Detect which cell encompasses the target text, then output its [x, y] center coordinate. 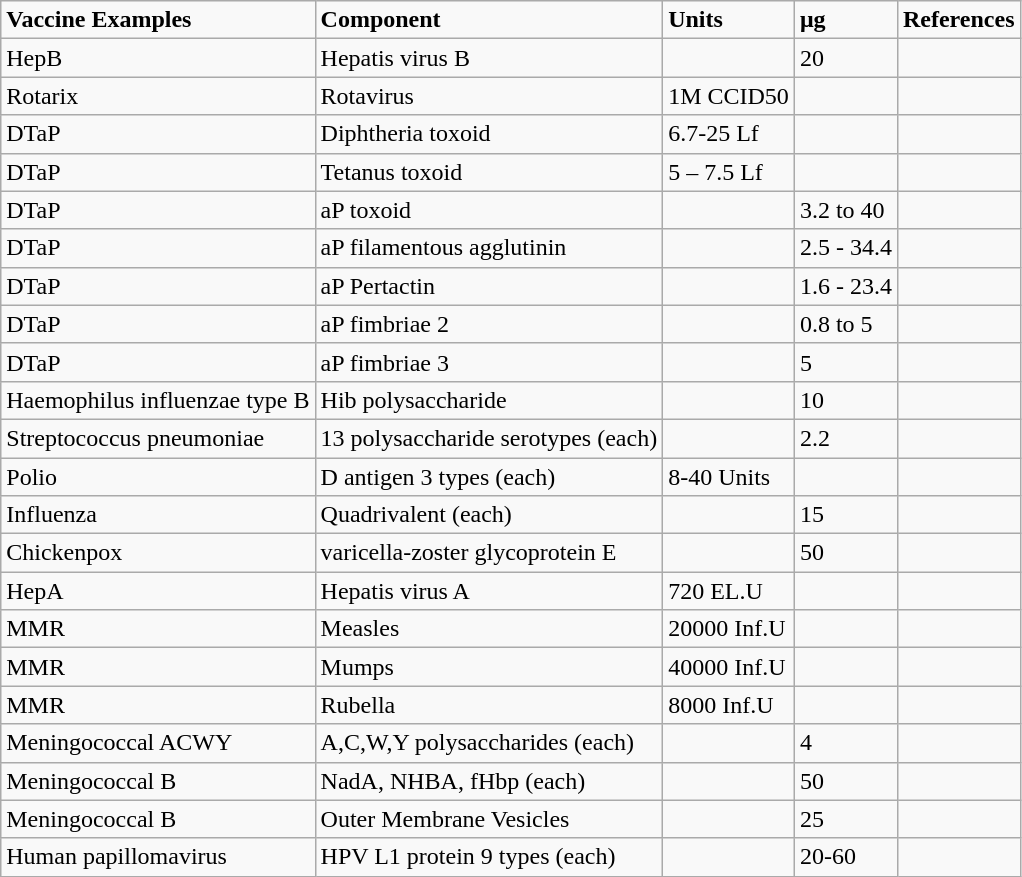
Tetanus toxoid [489, 172]
0.8 to 5 [846, 324]
5 [846, 362]
HPV L1 protein 9 types (each) [489, 857]
aP filamentous agglutinin [489, 248]
aP fimbriae 2 [489, 324]
varicella-zoster glycoprotein E [489, 553]
Mumps [489, 667]
20 [846, 58]
Meningococcal ACWY [158, 743]
Vaccine Examples [158, 20]
20-60 [846, 857]
4 [846, 743]
Units [729, 20]
Streptococcus pneumoniae [158, 438]
Measles [489, 629]
40000 Inf.U [729, 667]
NadA, NHBA, fHbp (each) [489, 781]
aP toxoid [489, 210]
6.7-25 Lf [729, 134]
13 polysaccharide serotypes (each) [489, 438]
5 – 7.5 Lf [729, 172]
Chickenpox [158, 553]
2.5 - 34.4 [846, 248]
1.6 - 23.4 [846, 286]
References [958, 20]
Hepatis virus B [489, 58]
A,C,W,Y polysaccharides (each) [489, 743]
Rubella [489, 705]
Influenza [158, 515]
8000 Inf.U [729, 705]
Rotarix [158, 96]
Polio [158, 477]
2.2 [846, 438]
25 [846, 819]
μg [846, 20]
720 EL.U [729, 591]
Diphtheria toxoid [489, 134]
Human papillomavirus [158, 857]
3.2 to 40 [846, 210]
Hepatis virus A [489, 591]
Hib polysaccharide [489, 400]
Rotavirus [489, 96]
1M CCID50 [729, 96]
Quadrivalent (each) [489, 515]
aP Pertactin [489, 286]
20000 Inf.U [729, 629]
aP fimbriae 3 [489, 362]
Haemophilus influenzae type B [158, 400]
Component [489, 20]
HepB [158, 58]
10 [846, 400]
8-40 Units [729, 477]
15 [846, 515]
HepA [158, 591]
D antigen 3 types (each) [489, 477]
Outer Membrane Vesicles [489, 819]
